Search for the cell housing the specified text and yield its (X, Y) center coordinate. 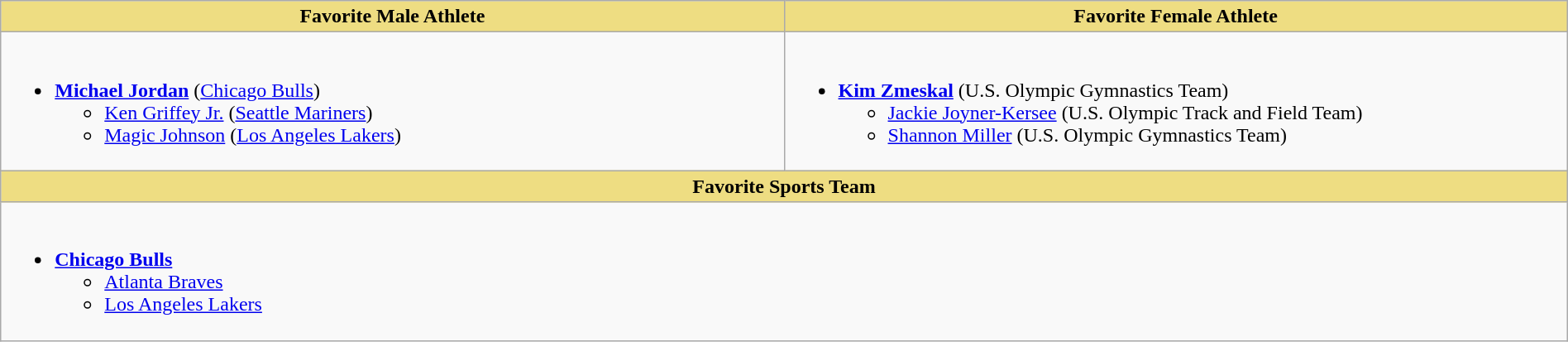
Michael Jordan (Chicago Bulls)Ken Griffey Jr. (Seattle Mariners)Magic Johnson (Los Angeles Lakers) (392, 101)
Favorite Female Athlete (1176, 17)
Kim Zmeskal (U.S. Olympic Gymnastics Team)Jackie Joyner-Kersee (U.S. Olympic Track and Field Team)Shannon Miller (U.S. Olympic Gymnastics Team) (1176, 101)
Favorite Male Athlete (392, 17)
Favorite Sports Team (784, 186)
Chicago BullsAtlanta BravesLos Angeles Lakers (784, 272)
